Locate the cell with the specified text and output its (X, Y) center coordinate. 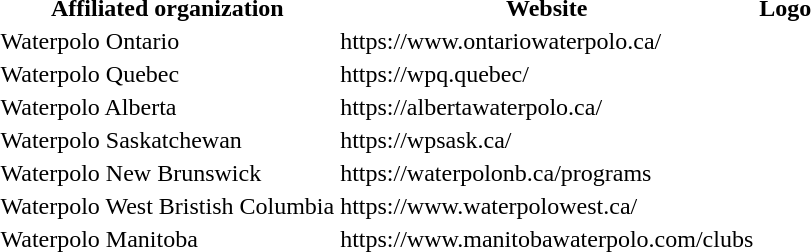
https://www.waterpolowest.ca/ (547, 206)
https://waterpolonb.ca/programs (547, 173)
https://www.ontariowaterpolo.ca/ (547, 41)
https://wpq.quebec/ (547, 74)
https://wpsask.ca/ (547, 140)
https://albertawaterpolo.ca/ (547, 107)
